Return the (x, y) coordinate for the center point of the cell that contains the specified text.  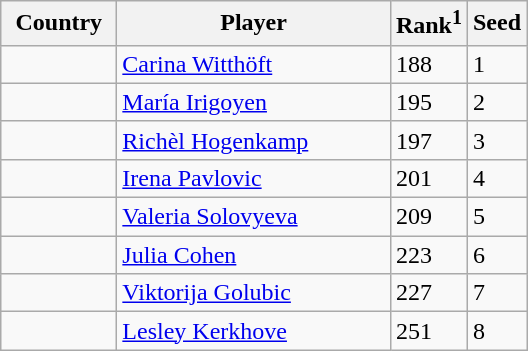
Rank1 (428, 24)
8 (496, 331)
209 (428, 217)
197 (428, 140)
5 (496, 217)
227 (428, 293)
Country (59, 24)
Carina Witthöft (254, 64)
Player (254, 24)
Seed (496, 24)
3 (496, 140)
251 (428, 331)
Julia Cohen (254, 255)
1 (496, 64)
Viktorija Golubic (254, 293)
223 (428, 255)
María Irigoyen (254, 102)
2 (496, 102)
195 (428, 102)
6 (496, 255)
Irena Pavlovic (254, 178)
4 (496, 178)
201 (428, 178)
Richèl Hogenkamp (254, 140)
Valeria Solovyeva (254, 217)
Lesley Kerkhove (254, 331)
7 (496, 293)
188 (428, 64)
